Scan for the cell matching the given text and deliver its (x, y) coordinate at center. 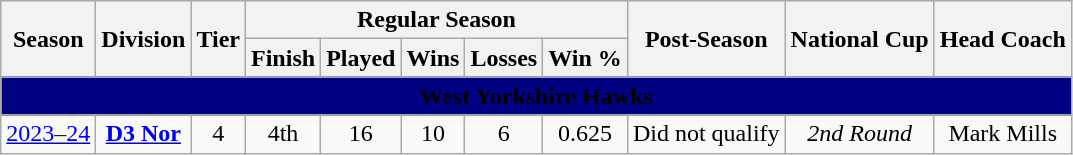
West Yorkshire Hawks (536, 96)
Head Coach (1002, 39)
Did not qualify (706, 134)
National Cup (860, 39)
D3 Nor (144, 134)
Finish (284, 58)
Mark Mills (1002, 134)
2023–24 (48, 134)
Played (361, 58)
Regular Season (437, 20)
Post-Season (706, 39)
10 (433, 134)
6 (504, 134)
Tier (218, 39)
Season (48, 39)
Wins (433, 58)
16 (361, 134)
4th (284, 134)
Win % (586, 58)
2nd Round (860, 134)
Losses (504, 58)
Division (144, 39)
4 (218, 134)
0.625 (586, 134)
